Identify which cell holds the provided text, then report its [x, y] central coordinate. 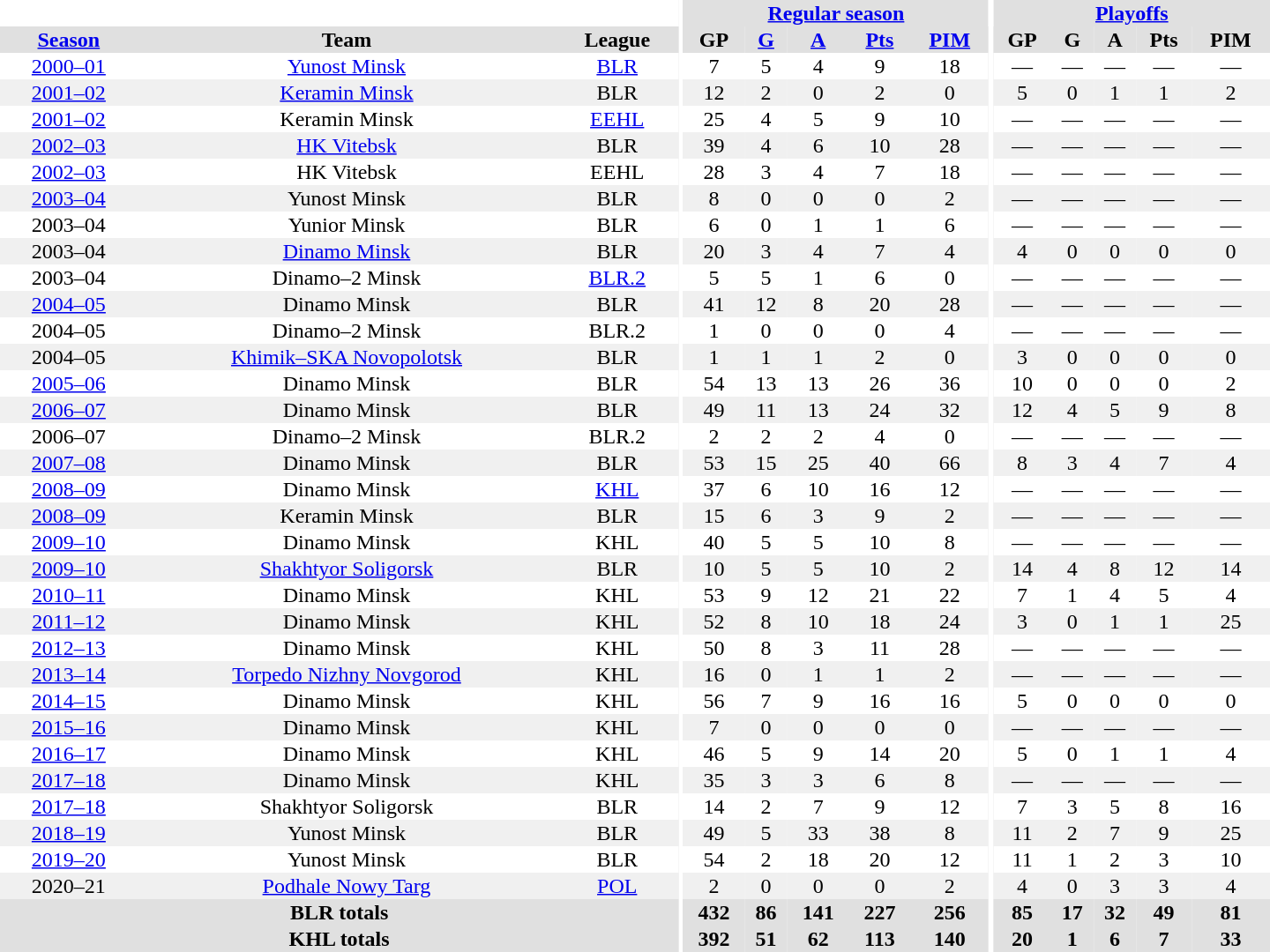
41 [714, 304]
17 [1072, 912]
2000–01 [69, 66]
2016–17 [69, 754]
56 [714, 701]
38 [880, 833]
35 [714, 780]
2013–14 [69, 674]
86 [766, 912]
2019–20 [69, 859]
2010–11 [69, 595]
Regular season [836, 13]
432 [714, 912]
46 [714, 754]
22 [949, 595]
37 [714, 489]
66 [949, 463]
POL [617, 886]
36 [949, 383]
Playoffs [1132, 13]
Season [69, 40]
2007–08 [69, 463]
39 [714, 145]
Yunior Minsk [347, 225]
2005–06 [69, 383]
2020–21 [69, 886]
21 [880, 595]
2018–19 [69, 833]
2012–13 [69, 648]
League [617, 40]
Torpedo Nizhny Novgorod [347, 674]
113 [880, 939]
52 [714, 621]
227 [880, 912]
51 [766, 939]
Podhale Nowy Targ [347, 886]
2014–15 [69, 701]
2015–16 [69, 727]
256 [949, 912]
50 [714, 648]
Team [347, 40]
140 [949, 939]
81 [1231, 912]
85 [1023, 912]
26 [880, 383]
KHL totals [339, 939]
2011–12 [69, 621]
141 [818, 912]
BLR totals [339, 912]
392 [714, 939]
62 [818, 939]
Khimik–SKA Novopolotsk [347, 357]
